Scan for the cell matching the given text and deliver its (X, Y) coordinate at center. 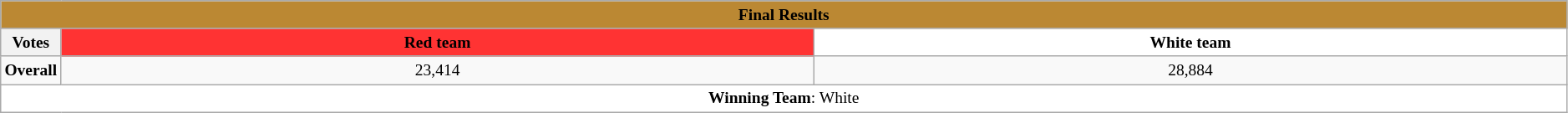
Final Results (784, 15)
23,414 (438, 70)
Winning Team: White (784, 99)
Votes (31, 42)
Red team (438, 42)
White team (1190, 42)
28,884 (1190, 70)
Overall (31, 70)
